Return (x, y) of the center of cell containing provided text 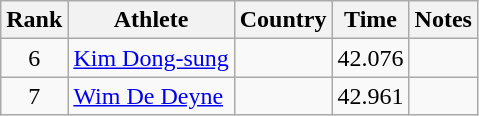
Time (370, 20)
Notes (443, 20)
42.961 (370, 96)
Country (283, 20)
42.076 (370, 58)
Athlete (151, 20)
Rank (34, 20)
6 (34, 58)
7 (34, 96)
Wim De Deyne (151, 96)
Kim Dong-sung (151, 58)
